Identify which cell holds the provided text, then report its [x, y] central coordinate. 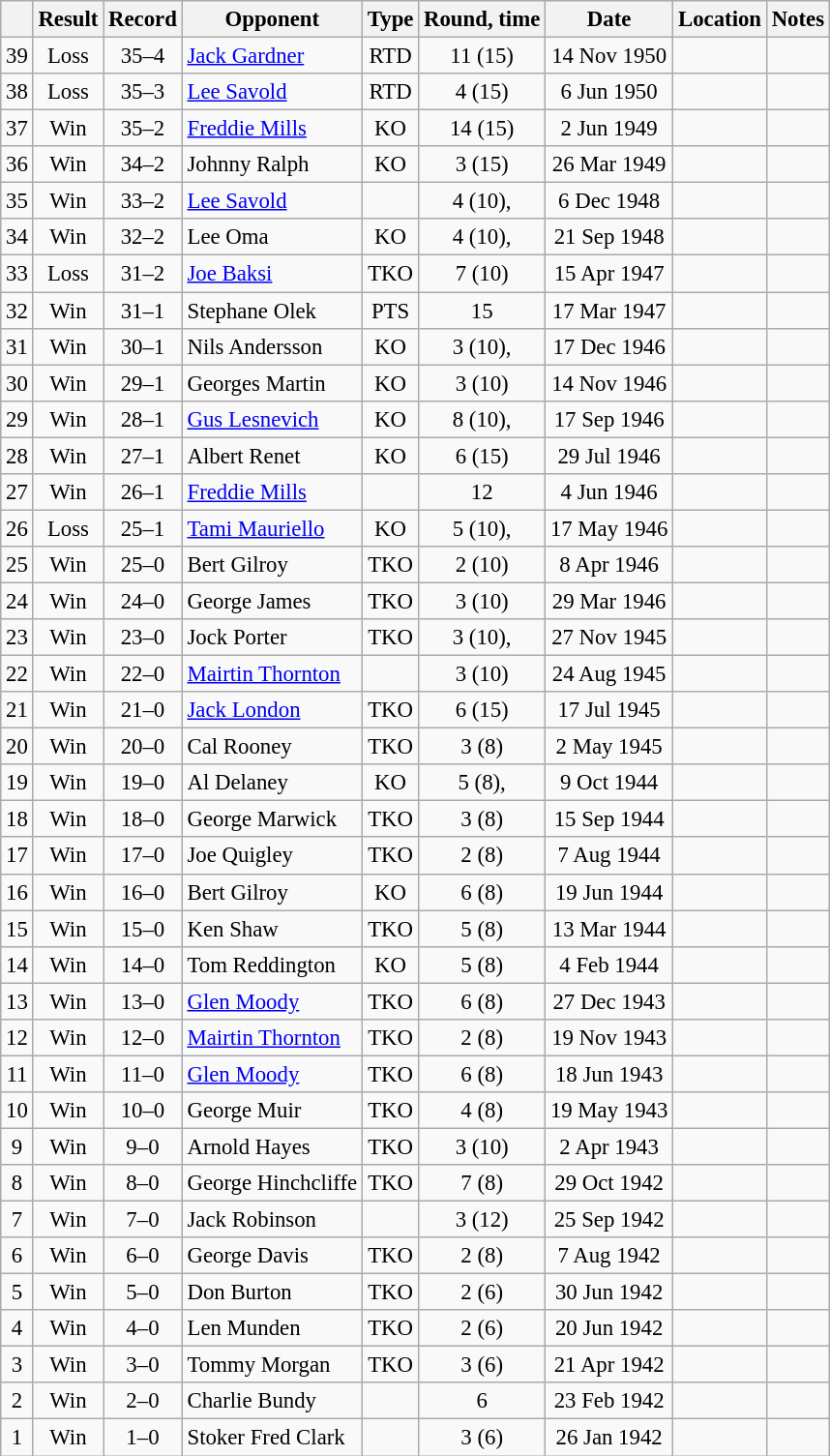
17 [17, 856]
2 (10) [482, 565]
17 Sep 1946 [609, 419]
20–0 [143, 747]
George Muir [272, 1111]
Johnny Ralph [272, 164]
23–0 [143, 638]
16–0 [143, 892]
33 [17, 274]
26 Mar 1949 [609, 164]
5 (10), [482, 528]
8 [17, 1183]
13 [17, 1001]
9 Oct 1944 [609, 783]
2–0 [143, 1402]
23 Feb 1942 [609, 1402]
24 Aug 1945 [609, 674]
14 Nov 1946 [609, 383]
37 [17, 129]
15–0 [143, 929]
17 Mar 1947 [609, 311]
25–0 [143, 565]
18 Jun 1943 [609, 1074]
6 Jun 1950 [609, 92]
7 [17, 1220]
27 [17, 492]
6–0 [143, 1256]
7 (10) [482, 274]
Date [609, 19]
8 (10), [482, 419]
5 (8), [482, 783]
Round, time [482, 19]
26 Jan 1942 [609, 1438]
35–3 [143, 92]
3 [17, 1365]
15 Sep 1944 [609, 819]
7 (8) [482, 1183]
33–2 [143, 201]
Notes [797, 19]
31–1 [143, 311]
4 (15) [482, 92]
4 (8) [482, 1111]
Al Delaney [272, 783]
29 Mar 1946 [609, 601]
34 [17, 237]
20 [17, 747]
11–0 [143, 1074]
28–1 [143, 419]
Tommy Morgan [272, 1365]
31–2 [143, 274]
34–2 [143, 164]
29 Oct 1942 [609, 1183]
7 Aug 1944 [609, 856]
14 [17, 965]
Arnold Hayes [272, 1146]
35–4 [143, 56]
4 Feb 1944 [609, 965]
32–2 [143, 237]
24 [17, 601]
14 (15) [482, 129]
28 [17, 456]
Record [143, 19]
2 [17, 1402]
Type [390, 19]
Charlie Bundy [272, 1402]
18 [17, 819]
30–1 [143, 346]
36 [17, 164]
13 Mar 1944 [609, 929]
15 Apr 1947 [609, 274]
35 [17, 201]
11 [17, 1074]
19–0 [143, 783]
Georges Martin [272, 383]
Stoker Fred Clark [272, 1438]
Gus Lesnevich [272, 419]
18–0 [143, 819]
29 Jul 1946 [609, 456]
29 [17, 419]
George James [272, 601]
17–0 [143, 856]
Stephane Olek [272, 311]
PTS [390, 311]
25–1 [143, 528]
20 Jun 1942 [609, 1328]
21 Sep 1948 [609, 237]
Len Munden [272, 1328]
Tom Reddington [272, 965]
24–0 [143, 601]
2 Jun 1949 [609, 129]
17 Dec 1946 [609, 346]
10 [17, 1111]
30 Jun 1942 [609, 1293]
6 Dec 1948 [609, 201]
Joe Quigley [272, 856]
5–0 [143, 1293]
19 [17, 783]
1–0 [143, 1438]
21 [17, 710]
7–0 [143, 1220]
39 [17, 56]
George Marwick [272, 819]
3 (12) [482, 1220]
Jack Gardner [272, 56]
17 May 1946 [609, 528]
Don Burton [272, 1293]
2 May 1945 [609, 747]
22–0 [143, 674]
21 Apr 1942 [609, 1365]
Jack London [272, 710]
12–0 [143, 1038]
Location [720, 19]
10–0 [143, 1111]
19 Jun 1944 [609, 892]
13–0 [143, 1001]
27 Dec 1943 [609, 1001]
27 Nov 1945 [609, 638]
3–0 [143, 1365]
14–0 [143, 965]
29–1 [143, 383]
25 [17, 565]
23 [17, 638]
30 [17, 383]
11 (15) [482, 56]
5 [17, 1293]
38 [17, 92]
Result [68, 19]
35–2 [143, 129]
Ken Shaw [272, 929]
14 Nov 1950 [609, 56]
32 [17, 311]
4–0 [143, 1328]
16 [17, 892]
19 Nov 1943 [609, 1038]
George Davis [272, 1256]
26–1 [143, 492]
8 Apr 1946 [609, 565]
26 [17, 528]
7 Aug 1942 [609, 1256]
Lee Oma [272, 237]
4 Jun 1946 [609, 492]
Opponent [272, 19]
Tami Mauriello [272, 528]
22 [17, 674]
8–0 [143, 1183]
Albert Renet [272, 456]
27–1 [143, 456]
Cal Rooney [272, 747]
4 [17, 1328]
17 Jul 1945 [609, 710]
9–0 [143, 1146]
3 (15) [482, 164]
31 [17, 346]
21–0 [143, 710]
Jack Robinson [272, 1220]
9 [17, 1146]
Nils Andersson [272, 346]
Jock Porter [272, 638]
25 Sep 1942 [609, 1220]
19 May 1943 [609, 1111]
2 Apr 1943 [609, 1146]
George Hinchcliffe [272, 1183]
1 [17, 1438]
Joe Baksi [272, 274]
